Locate the cell with the specified text and output its [X, Y] center coordinate. 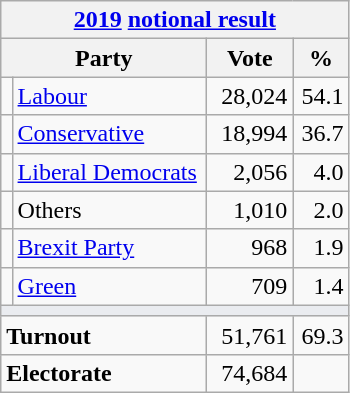
1,010 [250, 210]
51,761 [250, 335]
2.0 [321, 210]
1.9 [321, 248]
28,024 [250, 96]
% [321, 58]
4.0 [321, 172]
74,684 [250, 373]
968 [250, 248]
Conservative [110, 134]
2019 notional result [175, 20]
Liberal Democrats [110, 172]
Brexit Party [110, 248]
18,994 [250, 134]
Labour [110, 96]
Electorate [104, 373]
709 [250, 286]
1.4 [321, 286]
Vote [250, 58]
36.7 [321, 134]
54.1 [321, 96]
Others [110, 210]
2,056 [250, 172]
Party [104, 58]
Green [110, 286]
69.3 [321, 335]
Turnout [104, 335]
